Capture the cell that displays the provided text and extract its (X, Y) central coordinate. 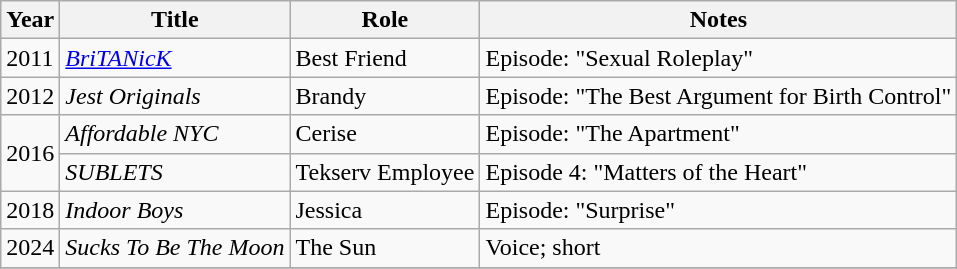
Episode: "Sexual Roleplay" (718, 58)
Notes (718, 20)
Jessica (385, 210)
Episode 4: "Matters of the Heart" (718, 172)
Indoor Boys (175, 210)
2011 (30, 58)
2016 (30, 153)
Affordable NYC (175, 134)
The Sun (385, 248)
SUBLETS (175, 172)
Cerise (385, 134)
2024 (30, 248)
Tekserv Employee (385, 172)
Episode: "Surprise" (718, 210)
2012 (30, 96)
Title (175, 20)
BriTANicK (175, 58)
Brandy (385, 96)
Jest Originals (175, 96)
Episode: "The Best Argument for Birth Control" (718, 96)
Voice; short (718, 248)
Episode: "The Apartment" (718, 134)
Best Friend (385, 58)
Role (385, 20)
2018 (30, 210)
Year (30, 20)
Sucks To Be The Moon (175, 248)
